Identify which cell holds the provided text, then report its [X, Y] central coordinate. 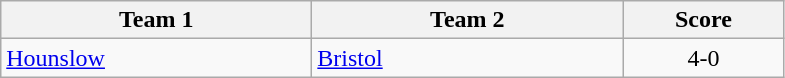
Team 1 [156, 20]
Team 2 [468, 20]
Hounslow [156, 58]
4-0 [704, 58]
Bristol [468, 58]
Score [704, 20]
